Return the (X, Y) coordinate for the center point of the cell that contains the specified text.  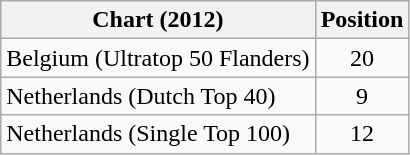
20 (362, 58)
Netherlands (Single Top 100) (158, 134)
Belgium (Ultratop 50 Flanders) (158, 58)
Position (362, 20)
Netherlands (Dutch Top 40) (158, 96)
12 (362, 134)
Chart (2012) (158, 20)
9 (362, 96)
